Identify which cell holds the provided text, then report its [x, y] central coordinate. 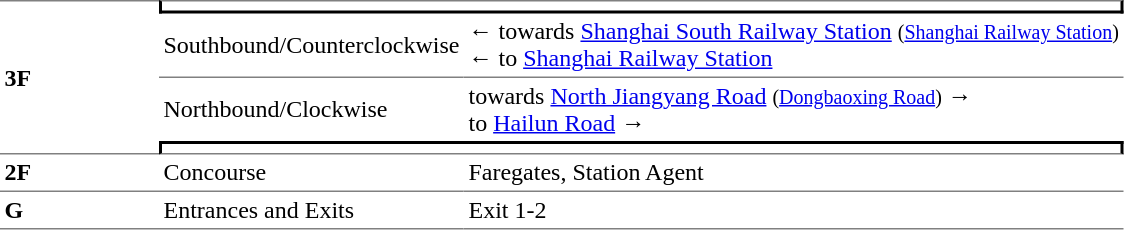
towards North Jiangyang Road (Dongbaoxing Road) → to Hailun Road → [794, 110]
Entrances and Exits [312, 211]
2F [80, 173]
← towards Shanghai South Railway Station (Shanghai Railway Station)← to Shanghai Railway Station [794, 46]
Exit 1-2 [794, 211]
Northbound/Clockwise [312, 110]
Faregates, Station Agent [794, 173]
Concourse [312, 173]
3F [80, 77]
Southbound/Counterclockwise [312, 46]
G [80, 211]
